Capture the cell that displays the provided text and extract its (X, Y) central coordinate. 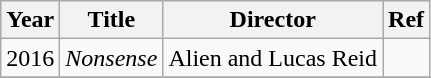
2016 (30, 58)
Nonsense (112, 58)
Alien and Lucas Reid (273, 58)
Title (112, 20)
Director (273, 20)
Year (30, 20)
Ref (406, 20)
